Capture the cell that displays the provided text and extract its [X, Y] central coordinate. 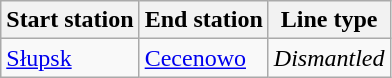
Dismantled [329, 58]
Słupsk [70, 58]
Line type [329, 20]
End station [204, 20]
Start station [70, 20]
Cecenowo [204, 58]
